Pinpoint the cell where the given text exists, returning its (x, y) midpoint coordinate. 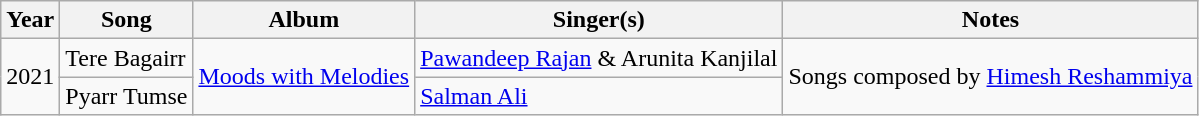
Singer(s) (599, 20)
Salman Ali (599, 96)
Song (126, 20)
Tere Bagairr (126, 58)
Pyarr Tumse (126, 96)
Year (30, 20)
Album (304, 20)
Pawandeep Rajan & Arunita Kanjilal (599, 58)
Songs composed by Himesh Reshammiya (990, 77)
Moods with Melodies (304, 77)
Notes (990, 20)
2021 (30, 77)
